Scan for the cell matching the given text and deliver its (X, Y) coordinate at center. 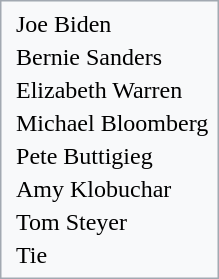
Elizabeth Warren (112, 90)
Tie (112, 255)
Michael Bloomberg (112, 123)
Pete Buttigieg (112, 156)
Amy Klobuchar (112, 189)
Tom Steyer (112, 222)
Bernie Sanders (112, 57)
Joe Biden (112, 24)
